Extract the [x, y] coordinate from the center of the cell holding the provided text.  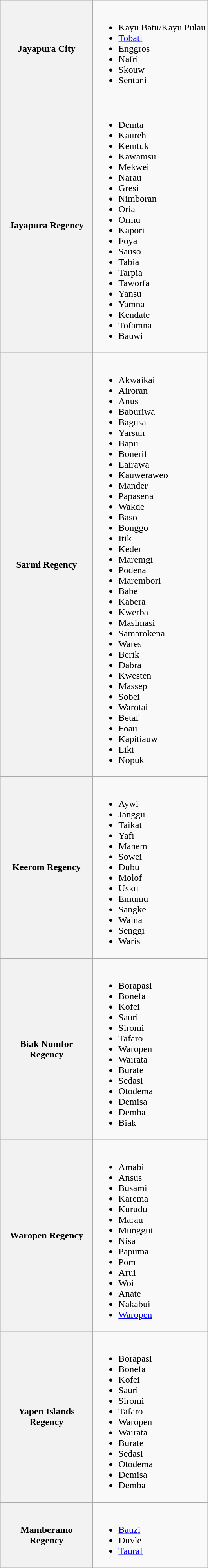
Jayapura Regency [47, 225]
BorapasiBonefaKofeiSauriSiromiTafaroWaropenWairataBurateSedasiOtodemaDemisaDembaBiak [150, 1049]
Jayapura City [47, 49]
Mamberamo Regency [47, 1535]
Biak Numfor Regency [47, 1049]
Waropen Regency [47, 1235]
Kayu Batu/Kayu PulauTobatiEnggrosNafriSkouwSentani [150, 49]
Yapen Islands Regency [47, 1417]
BorapasiBonefaKofeiSauriSiromiTafaroWaropenWairataBurateSedasiOtodemaDemisaDemba [150, 1417]
BauziDuvleTauraf [150, 1535]
Sarmi Regency [47, 564]
Keerom Regency [47, 867]
AywiJangguTaikatYafiManemSoweiDubuMolofUskuEmumuSangkeWainaSenggiWaris [150, 867]
DemtaKaurehKemtukKawamsuMekweiNarauGresiNimboranOriaOrmuKaporiFoyaSausoTabiaTarpiaTaworfaYansuYamnaKendateTofamnaBauwi [150, 225]
AmabiAnsusBusamiKaremaKuruduMarauMungguiNisaPapumaPomAruiWoiAnateNakabuiWaropen [150, 1235]
